Identify which cell holds the provided text, then report its (x, y) central coordinate. 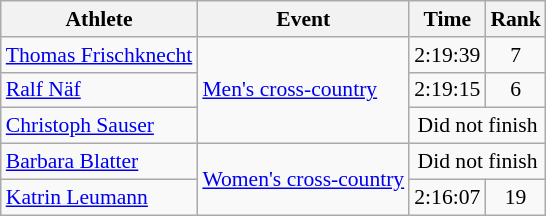
Women's cross-country (303, 180)
19 (516, 197)
2:19:39 (447, 55)
2:16:07 (447, 197)
Time (447, 19)
Rank (516, 19)
Barbara Blatter (100, 162)
Men's cross-country (303, 90)
Ralf Näf (100, 90)
Katrin Leumann (100, 197)
6 (516, 90)
Thomas Frischknecht (100, 55)
Athlete (100, 19)
Event (303, 19)
2:19:15 (447, 90)
Christoph Sauser (100, 126)
7 (516, 55)
